Capture the cell that displays the provided text and extract its (x, y) central coordinate. 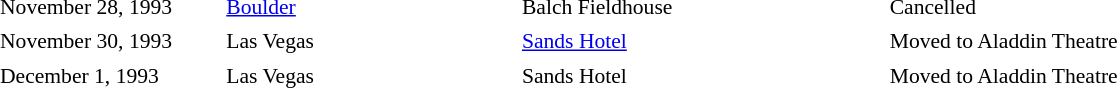
Las Vegas (370, 42)
Sands Hotel (702, 42)
